Output the (x, y) coordinate of the center of the cell containing the given text.  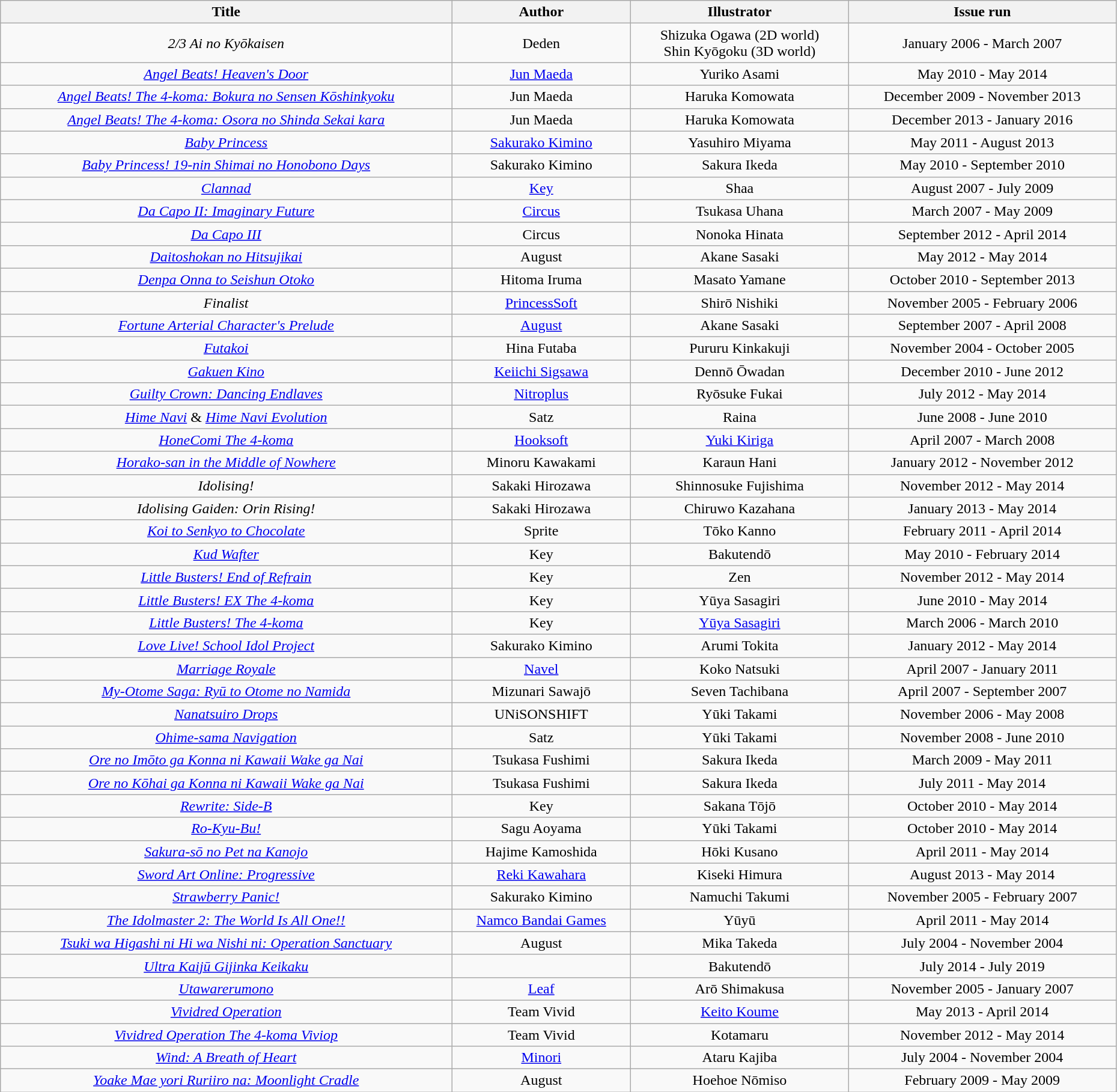
Hina Futaba (541, 349)
Keito Koume (740, 1011)
May 2010 - February 2014 (982, 554)
Nanatsuiro Drops (226, 715)
Sprite (541, 531)
Hime Navi & Hime Navi Evolution (226, 417)
Dennō Ōwadan (740, 371)
Mika Takeda (740, 943)
Nitroplus (541, 394)
December 2010 - June 2012 (982, 371)
The Idolmaster 2: The World Is All One!! (226, 920)
Little Busters! End of Refrain (226, 577)
Masato Yamane (740, 279)
Kotamaru (740, 1034)
2/3 Ai no Kyōkaisen (226, 43)
Sakana Tōjō (740, 806)
April 2007 - March 2008 (982, 440)
Ataru Kajiba (740, 1058)
September 2012 - April 2014 (982, 234)
Raina (740, 417)
Ultra Kaijū Gijinka Keikaku (226, 966)
June 2008 - June 2010 (982, 417)
June 2010 - May 2014 (982, 600)
Hooksoft (541, 440)
Title (226, 12)
Ro-Kyu-Bu! (226, 829)
Navel (541, 669)
Da Capo II: Imaginary Future (226, 211)
Sword Art Online: Progressive (226, 874)
Arō Shimakusa (740, 989)
Ohime-sama Navigation (226, 737)
August 2013 - May 2014 (982, 874)
Hoehoe Nōmiso (740, 1081)
Angel Beats! The 4-koma: Bokura no Sensen Kōshinkyoku (226, 97)
Yoake Mae yori Ruriiro na: Moonlight Cradle (226, 1081)
Vividred Operation (226, 1011)
Tōko Kanno (740, 531)
Shizuka Ogawa (2D world)Shin Kyōgoku (3D world) (740, 43)
May 2012 - May 2014 (982, 257)
Wind: A Breath of Heart (226, 1058)
Strawberry Panic! (226, 897)
Hajime Kamoshida (541, 852)
September 2007 - April 2008 (982, 326)
Finalist (226, 302)
My-Otome Saga: Ryū to Otome no Namida (226, 692)
Marriage Royale (226, 669)
Namuchi Takumi (740, 897)
Love Live! School Idol Project (226, 645)
Author (541, 12)
Idolising! (226, 486)
December 2013 - January 2016 (982, 120)
March 2006 - March 2010 (982, 623)
December 2009 - November 2013 (982, 97)
Hōki Kusano (740, 852)
May 2010 - May 2014 (982, 74)
Da Capo III (226, 234)
Horako-san in the Middle of Nowhere (226, 463)
November 2004 - October 2005 (982, 349)
July 2014 - July 2019 (982, 966)
Denpa Onna to Seishun Otoko (226, 279)
Minoru Kawakami (541, 463)
UNiSONSHIFT (541, 715)
Ryōsuke Fukai (740, 394)
May 2010 - September 2010 (982, 165)
February 2009 - May 2009 (982, 1081)
Shinnosuke Fujishima (740, 486)
Rewrite: Side-B (226, 806)
November 2005 - February 2007 (982, 897)
November 2005 - January 2007 (982, 989)
March 2009 - May 2011 (982, 760)
Keiichi Sigsawa (541, 371)
July 2011 - May 2014 (982, 783)
Deden (541, 43)
Yuriko Asami (740, 74)
Baby Princess! 19-nin Shimai no Honobono Days (226, 165)
Angel Beats! The 4-koma: Osora no Shinda Sekai kara (226, 120)
Sakura-sō no Pet na Kanojo (226, 852)
Idolising Gaiden: Orin Rising! (226, 508)
Fortune Arterial Character's Prelude (226, 326)
Illustrator (740, 12)
Pururu Kinkakuji (740, 349)
Tsuki wa Higashi ni Hi wa Nishi ni: Operation Sanctuary (226, 943)
April 2007 - September 2007 (982, 692)
Baby Princess (226, 142)
Daitoshokan no Hitsujikai (226, 257)
Reki Kawahara (541, 874)
Hitoma Iruma (541, 279)
Minori (541, 1058)
January 2006 - March 2007 (982, 43)
November 2008 - June 2010 (982, 737)
Ore no Imōto ga Konna ni Kawaii Wake ga Nai (226, 760)
Koi to Senkyo to Chocolate (226, 531)
Koko Natsuki (740, 669)
Sagu Aoyama (541, 829)
Clannad (226, 188)
Little Busters! The 4-koma (226, 623)
Kiseki Himura (740, 874)
Kud Wafter (226, 554)
August 2007 - July 2009 (982, 188)
Leaf (541, 989)
Zen (740, 577)
July 2012 - May 2014 (982, 394)
November 2005 - February 2006 (982, 302)
HoneComi The 4-koma (226, 440)
Little Busters! EX The 4-koma (226, 600)
Yūyū (740, 920)
Mizunari Sawajō (541, 692)
Nonoka Hinata (740, 234)
Arumi Tokita (740, 645)
April 2007 - January 2011 (982, 669)
Yasuhiro Miyama (740, 142)
Shaa (740, 188)
Ore no Kōhai ga Konna ni Kawaii Wake ga Nai (226, 783)
Futakoi (226, 349)
Namco Bandai Games (541, 920)
Yuki Kiriga (740, 440)
November 2006 - May 2008 (982, 715)
May 2011 - August 2013 (982, 142)
Seven Tachibana (740, 692)
Utawarerumono (226, 989)
Issue run (982, 12)
Guilty Crown: Dancing Endlaves (226, 394)
PrincessSoft (541, 302)
October 2010 - September 2013 (982, 279)
January 2012 - May 2014 (982, 645)
March 2007 - May 2009 (982, 211)
January 2012 - November 2012 (982, 463)
Tsukasa Uhana (740, 211)
Shirō Nishiki (740, 302)
Angel Beats! Heaven's Door (226, 74)
February 2011 - April 2014 (982, 531)
January 2013 - May 2014 (982, 508)
Gakuen Kino (226, 371)
Karaun Hani (740, 463)
Vividred Operation The 4-koma Viviop (226, 1034)
May 2013 - April 2014 (982, 1011)
Chiruwo Kazahana (740, 508)
